Scan for the cell matching the given text and deliver its (x, y) coordinate at center. 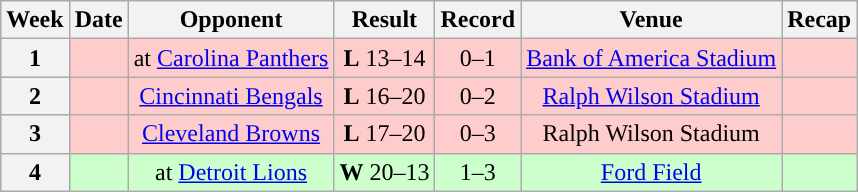
Recap (820, 20)
Date (98, 20)
Cincinnati Bengals (231, 96)
Venue (652, 20)
Result (384, 20)
W 20–13 (384, 172)
2 (35, 96)
1 (35, 58)
Opponent (231, 20)
Cleveland Browns (231, 134)
1–3 (478, 172)
4 (35, 172)
Ford Field (652, 172)
0–2 (478, 96)
L 13–14 (384, 58)
Week (35, 20)
Record (478, 20)
Bank of America Stadium (652, 58)
0–3 (478, 134)
L 17–20 (384, 134)
L 16–20 (384, 96)
at Detroit Lions (231, 172)
3 (35, 134)
at Carolina Panthers (231, 58)
0–1 (478, 58)
